Detect which cell encompasses the target text, then output its (X, Y) center coordinate. 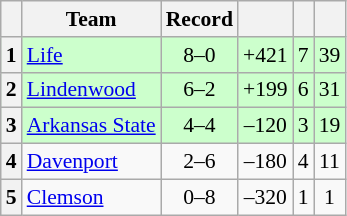
6–2 (200, 90)
–180 (266, 162)
0–8 (200, 197)
11 (330, 162)
Life (92, 55)
6 (304, 90)
31 (330, 90)
2 (12, 90)
39 (330, 55)
+421 (266, 55)
+199 (266, 90)
5 (12, 197)
4–4 (200, 126)
Record (200, 19)
–120 (266, 126)
Lindenwood (92, 90)
–320 (266, 197)
7 (304, 55)
Arkansas State (92, 126)
8–0 (200, 55)
Clemson (92, 197)
2–6 (200, 162)
19 (330, 126)
Team (92, 19)
Davenport (92, 162)
